Search for the cell housing the specified text and yield its [x, y] center coordinate. 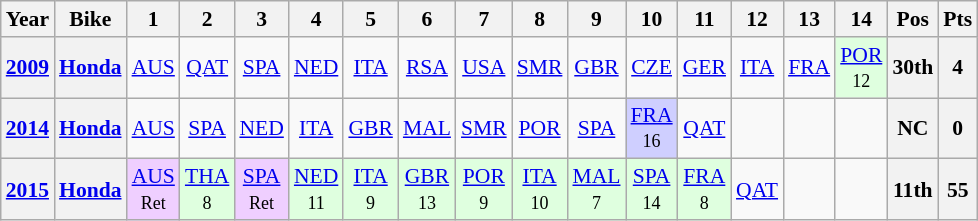
POR9 [484, 190]
AUSRet [154, 190]
FRA8 [704, 190]
3 [261, 19]
2009 [28, 68]
Bike [90, 19]
Pts [958, 19]
11th [912, 190]
SPA14 [652, 190]
GBR13 [427, 190]
ITA10 [540, 190]
POR [540, 128]
POR12 [861, 68]
CZE [652, 68]
2015 [28, 190]
1 [154, 19]
Year [28, 19]
Pos [912, 19]
10 [652, 19]
NC [912, 128]
14 [861, 19]
30th [912, 68]
MAL7 [596, 190]
MAL [427, 128]
13 [809, 19]
2014 [28, 128]
12 [757, 19]
NED11 [316, 190]
ITA9 [370, 190]
9 [596, 19]
GER [704, 68]
USA [484, 68]
THA8 [207, 190]
FRA16 [652, 128]
5 [370, 19]
SPARet [261, 190]
11 [704, 19]
8 [540, 19]
2 [207, 19]
FRA [809, 68]
55 [958, 190]
7 [484, 19]
RSA [427, 68]
6 [427, 19]
0 [958, 128]
